Return the (X, Y) coordinate for the center point of the cell that contains the specified text.  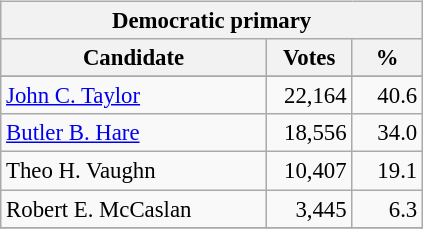
Robert E. McCaslan (134, 209)
22,164 (309, 96)
Votes (309, 58)
18,556 (309, 133)
34.0 (388, 133)
Theo H. Vaughn (134, 171)
19.1 (388, 171)
John C. Taylor (134, 96)
10,407 (309, 171)
40.6 (388, 96)
3,445 (309, 209)
6.3 (388, 209)
Butler B. Hare (134, 133)
Candidate (134, 58)
Democratic primary (212, 21)
% (388, 58)
